Provide the (X, Y) coordinate of the cell's center where the given text is located.  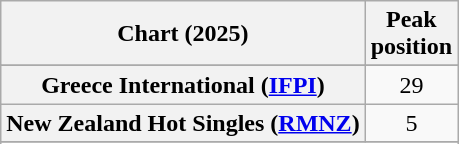
5 (411, 123)
New Zealand Hot Singles (RMNZ) (183, 123)
Peakposition (411, 34)
Chart (2025) (183, 34)
29 (411, 85)
Greece International (IFPI) (183, 85)
